Provide the (x, y) coordinate of the cell's center where the given text is located.  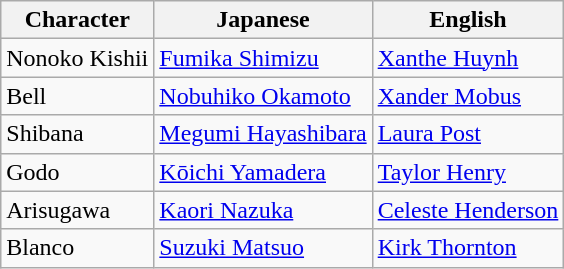
Blanco (78, 248)
Kaori Nazuka (263, 210)
Celeste Henderson (468, 210)
Bell (78, 96)
Xanthe Huynh (468, 58)
Fumika Shimizu (263, 58)
Xander Mobus (468, 96)
Kōichi Yamadera (263, 172)
Laura Post (468, 134)
Kirk Thornton (468, 248)
Arisugawa (78, 210)
Megumi Hayashibara (263, 134)
Character (78, 20)
Japanese (263, 20)
Nobuhiko Okamoto (263, 96)
Suzuki Matsuo (263, 248)
Taylor Henry (468, 172)
Nonoko Kishii (78, 58)
Shibana (78, 134)
English (468, 20)
Godo (78, 172)
